Identify which cell holds the provided text, then report its (x, y) central coordinate. 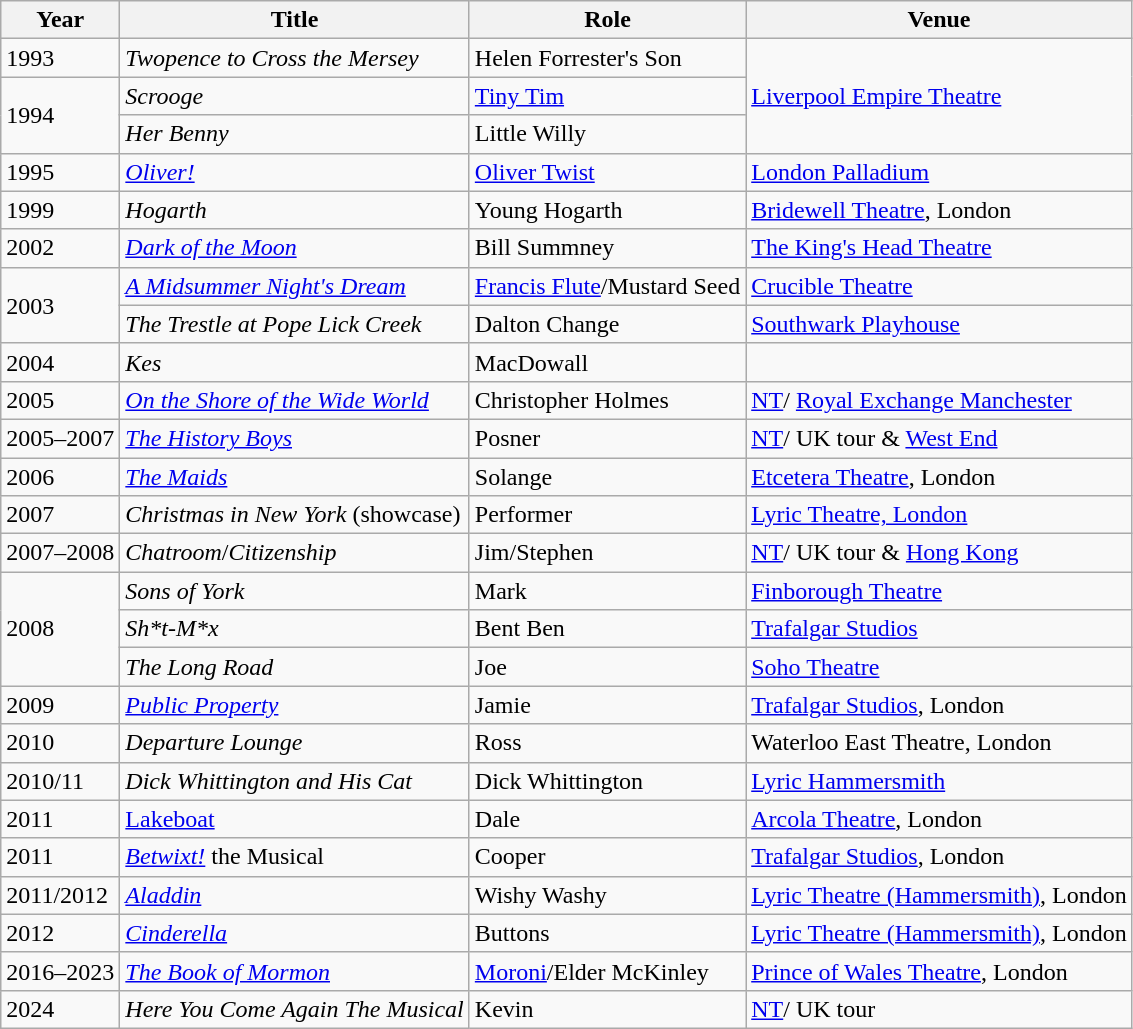
Christopher Holmes (607, 400)
Christmas in New York (showcase) (295, 515)
On the Shore of the Wide World (295, 400)
Her Benny (295, 134)
Etcetera Theatre, London (940, 477)
NT/ UK tour (940, 1009)
Lakeboat (295, 819)
The Long Road (295, 667)
Tiny Tim (607, 96)
1995 (60, 172)
Francis Flute/Mustard Seed (607, 286)
2009 (60, 705)
1999 (60, 210)
Joe (607, 667)
Helen Forrester's Son (607, 58)
Public Property (295, 705)
Bridewell Theatre, London (940, 210)
Chatroom/Citizenship (295, 553)
2007–2008 (60, 553)
2011/2012 (60, 895)
Young Hogarth (607, 210)
The Maids (295, 477)
Little Willy (607, 134)
Sons of York (295, 591)
Jim/Stephen (607, 553)
The History Boys (295, 438)
The Trestle at Pope Lick Creek (295, 324)
The Book of Mormon (295, 971)
Cooper (607, 857)
Moroni/Elder McKinley (607, 971)
Bill Summney (607, 248)
Trafalgar Studios (940, 629)
Oliver! (295, 172)
Lyric Hammersmith (940, 781)
Role (607, 20)
Waterloo East Theatre, London (940, 743)
Scrooge (295, 96)
MacDowall (607, 362)
Aladdin (295, 895)
Arcola Theatre, London (940, 819)
NT/ UK tour & Hong Kong (940, 553)
Prince of Wales Theatre, London (940, 971)
2004 (60, 362)
NT/ UK tour & West End (940, 438)
The King's Head Theatre (940, 248)
Wishy Washy (607, 895)
2002 (60, 248)
2005 (60, 400)
Departure Lounge (295, 743)
London Palladium (940, 172)
Kevin (607, 1009)
2010/11 (60, 781)
Dick Whittington (607, 781)
Dale (607, 819)
2005–2007 (60, 438)
Jamie (607, 705)
NT/ Royal Exchange Manchester (940, 400)
Dick Whittington and His Cat (295, 781)
1993 (60, 58)
2012 (60, 933)
Posner (607, 438)
Crucible Theatre (940, 286)
Buttons (607, 933)
2003 (60, 305)
A Midsummer Night's Dream (295, 286)
Performer (607, 515)
Dark of the Moon (295, 248)
2008 (60, 629)
Bent Ben (607, 629)
Cinderella (295, 933)
2010 (60, 743)
Oliver Twist (607, 172)
Sh*t-M*x (295, 629)
Southwark Playhouse (940, 324)
Here You Come Again The Musical (295, 1009)
2024 (60, 1009)
1994 (60, 115)
Soho Theatre (940, 667)
Ross (607, 743)
Title (295, 20)
Mark (607, 591)
Kes (295, 362)
Liverpool Empire Theatre (940, 96)
Dalton Change (607, 324)
Twopence to Cross the Mersey (295, 58)
Betwixt! the Musical (295, 857)
Solange (607, 477)
Lyric Theatre, London (940, 515)
Year (60, 20)
Venue (940, 20)
Finborough Theatre (940, 591)
Hogarth (295, 210)
2007 (60, 515)
2016–2023 (60, 971)
2006 (60, 477)
